Identify which cell holds the provided text, then report its [X, Y] central coordinate. 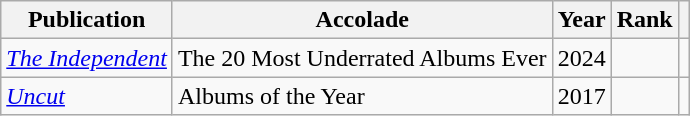
The 20 Most Underrated Albums Ever [362, 58]
Albums of the Year [362, 96]
The Independent [87, 58]
Accolade [362, 20]
2024 [582, 58]
2017 [582, 96]
Uncut [87, 96]
Rank [644, 20]
Publication [87, 20]
Year [582, 20]
